Provide the [x, y] coordinate of the cell's center where the given text is located.  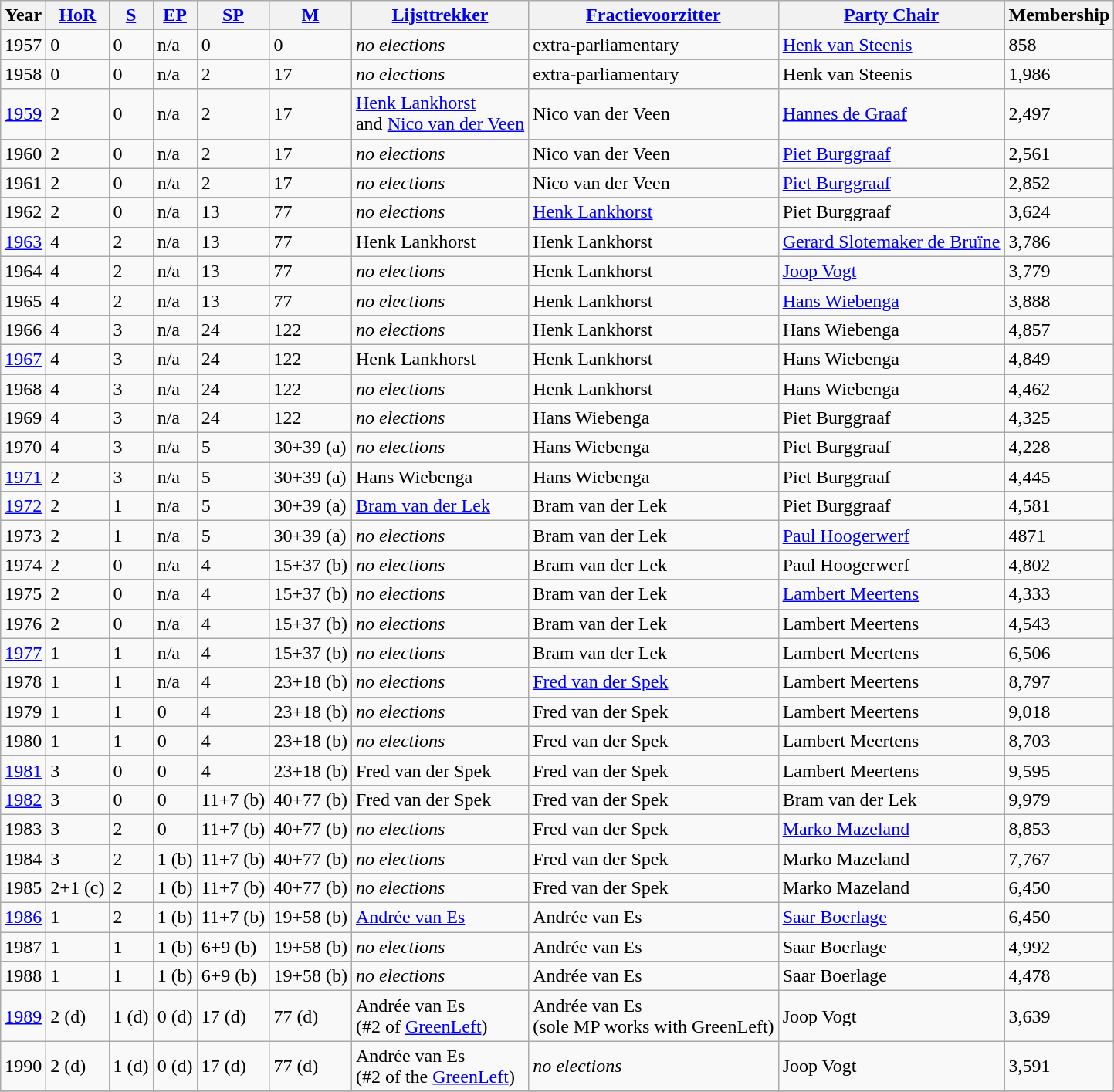
4,992 [1059, 947]
1974 [23, 565]
1961 [23, 183]
1966 [23, 330]
7,767 [1059, 859]
Membership [1059, 15]
Lijsttrekker [440, 15]
1958 [23, 74]
2,497 [1059, 114]
1976 [23, 624]
9,595 [1059, 770]
3,624 [1059, 212]
1975 [23, 594]
3,639 [1059, 1016]
4,543 [1059, 624]
1963 [23, 242]
4,802 [1059, 565]
1957 [23, 45]
4,857 [1059, 330]
Fractievoorzitter [653, 15]
1965 [23, 300]
6,506 [1059, 653]
4,228 [1059, 448]
EP [174, 15]
Andrée van Es(#2 of GreenLeft) [440, 1016]
9,979 [1059, 800]
1970 [23, 448]
3,888 [1059, 300]
1959 [23, 114]
1986 [23, 918]
1962 [23, 212]
M [310, 15]
4,478 [1059, 976]
1977 [23, 653]
1978 [23, 682]
4,581 [1059, 506]
3,779 [1059, 271]
1980 [23, 741]
4,333 [1059, 594]
Hannes de Graaf [891, 114]
Henk Lankhorst and Nico van der Veen [440, 114]
1983 [23, 829]
1,986 [1059, 74]
1990 [23, 1067]
1982 [23, 800]
Year [23, 15]
1964 [23, 271]
1960 [23, 154]
8,797 [1059, 682]
1989 [23, 1016]
858 [1059, 45]
1988 [23, 976]
2,852 [1059, 183]
3,786 [1059, 242]
1968 [23, 388]
SP [233, 15]
1971 [23, 477]
S [131, 15]
HoR [77, 15]
3,591 [1059, 1067]
1987 [23, 947]
1981 [23, 770]
1973 [23, 536]
4871 [1059, 536]
8,703 [1059, 741]
4,849 [1059, 359]
1985 [23, 888]
1969 [23, 418]
Andrée van Es(sole MP works with GreenLeft) [653, 1016]
2,561 [1059, 154]
1979 [23, 712]
9,018 [1059, 712]
4,325 [1059, 418]
2+1 (c) [77, 888]
Andrée van Es(#2 of the GreenLeft) [440, 1067]
Party Chair [891, 15]
Gerard Slotemaker de Bruïne [891, 242]
8,853 [1059, 829]
1967 [23, 359]
1984 [23, 859]
4,445 [1059, 477]
1972 [23, 506]
4,462 [1059, 388]
